For the text-containing cell, return its midpoint in (X, Y) coordinate format. 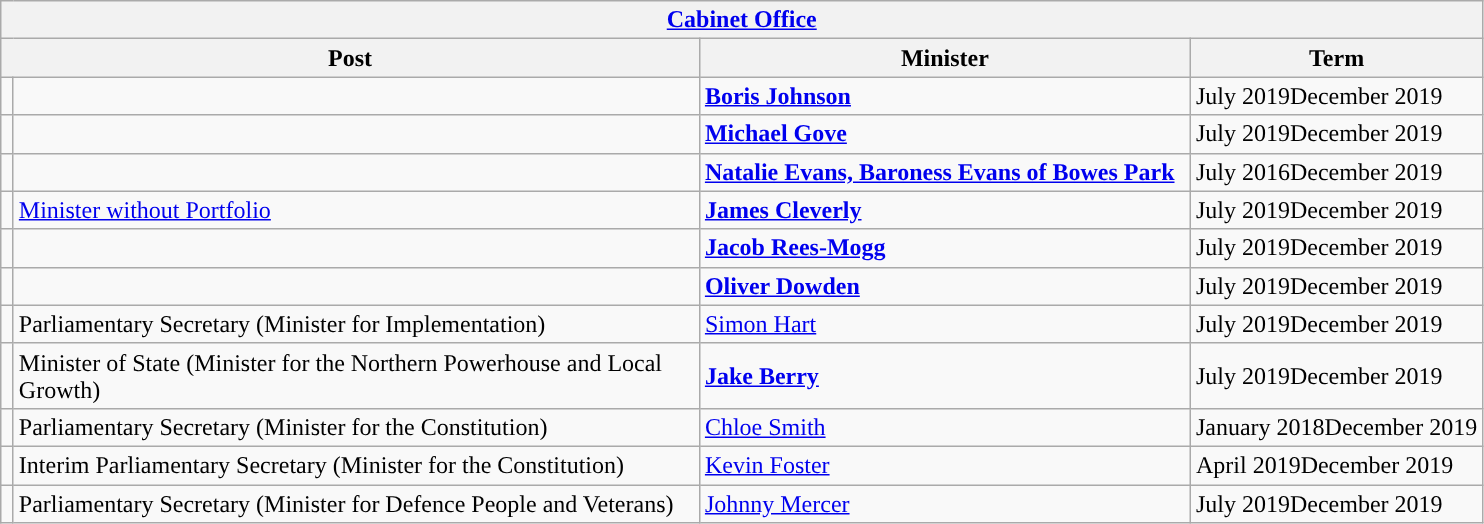
Kevin Foster (944, 465)
Post (350, 58)
April 2019December 2019 (1336, 465)
Natalie Evans, Baroness Evans of Bowes Park (944, 172)
Chloe Smith (944, 427)
Jacob Rees-Mogg (944, 248)
Interim Parliamentary Secretary (Minister for the Constitution) (356, 465)
Simon Hart (944, 324)
Minister of State (Minister for the Northern Powerhouse and Local Growth) (356, 376)
Parliamentary Secretary (Minister for Defence People and Veterans) (356, 503)
Boris Johnson (944, 96)
July 2016December 2019 (1336, 172)
Jake Berry (944, 376)
Cabinet Office (742, 20)
January 2018December 2019 (1336, 427)
Johnny Mercer (944, 503)
James Cleverly (944, 210)
Minister (944, 58)
Parliamentary Secretary (Minister for Implementation) (356, 324)
Minister without Portfolio (356, 210)
Michael Gove (944, 134)
Parliamentary Secretary (Minister for the Constitution) (356, 427)
Term (1336, 58)
Oliver Dowden (944, 286)
